Output the [x, y] coordinate of the center of the cell containing the given text.  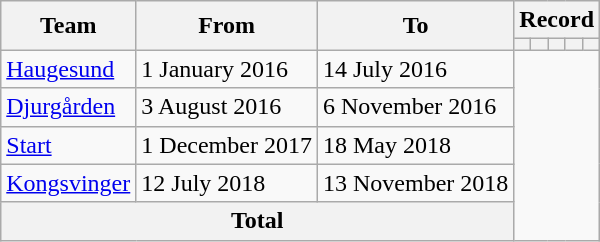
To [415, 26]
Record [557, 20]
6 November 2016 [415, 107]
3 August 2016 [227, 107]
Djurgården [68, 107]
Kongsvinger [68, 183]
From [227, 26]
14 July 2016 [415, 69]
12 July 2018 [227, 183]
Start [68, 145]
18 May 2018 [415, 145]
Total [258, 221]
1 December 2017 [227, 145]
Haugesund [68, 69]
1 January 2016 [227, 69]
13 November 2018 [415, 183]
Team [68, 26]
